For the text-containing cell, return its midpoint in (x, y) coordinate format. 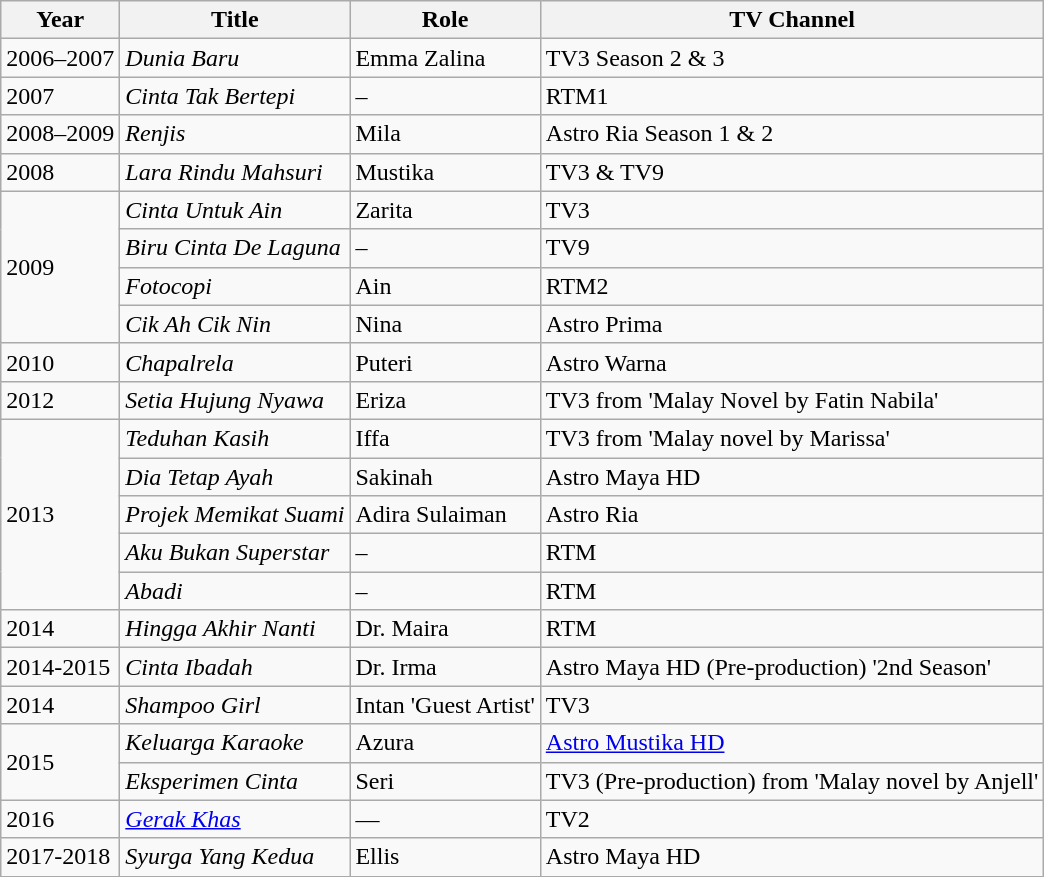
Abadi (235, 591)
Astro Maya HD (Pre-production) '2nd Season' (792, 667)
Lara Rindu Mahsuri (235, 172)
TV3 from 'Malay Novel by Fatin Nabila' (792, 400)
Aku Bukan Superstar (235, 553)
TV3 & TV9 (792, 172)
Adira Sulaiman (445, 515)
RTM2 (792, 286)
2013 (60, 514)
Astro Prima (792, 324)
Seri (445, 781)
Role (445, 20)
Astro Warna (792, 362)
Cinta Tak Bertepi (235, 96)
Ellis (445, 857)
Ain (445, 286)
Dr. Maira (445, 629)
Renjis (235, 134)
TV3 from 'Malay novel by Marissa' (792, 438)
Cinta Ibadah (235, 667)
TV2 (792, 819)
Fotocopi (235, 286)
Dr. Irma (445, 667)
Azura (445, 743)
Nina (445, 324)
Mustika (445, 172)
2009 (60, 267)
Shampoo Girl (235, 705)
Eriza (445, 400)
Puteri (445, 362)
Eksperimen Cinta (235, 781)
Intan 'Guest Artist' (445, 705)
Emma Zalina (445, 58)
Projek Memikat Suami (235, 515)
Biru Cinta De Laguna (235, 248)
2008–2009 (60, 134)
Dia Tetap Ayah (235, 477)
Mila (445, 134)
TV9 (792, 248)
TV3 (Pre-production) from 'Malay novel by Anjell' (792, 781)
RTM1 (792, 96)
Astro Ria (792, 515)
TV3 Season 2 & 3 (792, 58)
Zarita (445, 210)
2012 (60, 400)
Teduhan Kasih (235, 438)
2008 (60, 172)
Gerak Khas (235, 819)
2016 (60, 819)
2015 (60, 762)
TV Channel (792, 20)
2010 (60, 362)
Syurga Yang Kedua (235, 857)
Keluarga Karaoke (235, 743)
Year (60, 20)
Astro Mustika HD (792, 743)
Dunia Baru (235, 58)
2017-2018 (60, 857)
Title (235, 20)
2007 (60, 96)
Iffa (445, 438)
— (445, 819)
Cinta Untuk Ain (235, 210)
Cik Ah Cik Nin (235, 324)
Astro Ria Season 1 & 2 (792, 134)
Sakinah (445, 477)
2014-2015 (60, 667)
2006–2007 (60, 58)
Chapalrela (235, 362)
Setia Hujung Nyawa (235, 400)
Hingga Akhir Nanti (235, 629)
